For the text-containing cell, return its midpoint in [X, Y] coordinate format. 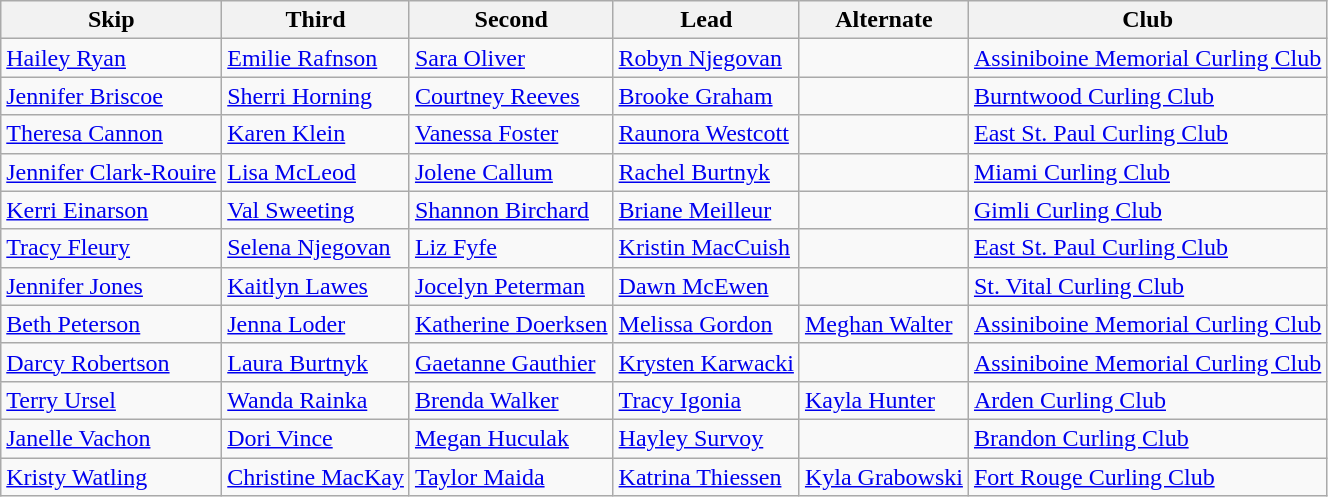
Jenna Loder [316, 324]
Gimli Curling Club [1147, 210]
Vanessa Foster [511, 134]
Megan Huculak [511, 438]
Shannon Birchard [511, 210]
Jennifer Jones [112, 286]
Krysten Karwacki [706, 362]
Kristy Watling [112, 477]
Liz Fyfe [511, 248]
Kerri Einarson [112, 210]
Kristin MacCuish [706, 248]
Jocelyn Peterman [511, 286]
Katherine Doerksen [511, 324]
Katrina Thiessen [706, 477]
Melissa Gordon [706, 324]
Second [511, 20]
Taylor Maida [511, 477]
Hayley Survoy [706, 438]
Meghan Walter [884, 324]
Selena Njegovan [316, 248]
Kaitlyn Lawes [316, 286]
Dawn McEwen [706, 286]
Laura Burtnyk [316, 362]
Lisa McLeod [316, 172]
Brandon Curling Club [1147, 438]
Beth Peterson [112, 324]
Jolene Callum [511, 172]
Brooke Graham [706, 96]
Sherri Horning [316, 96]
Alternate [884, 20]
Jennifer Clark-Rouire [112, 172]
Wanda Rainka [316, 400]
Raunora Westcott [706, 134]
Terry Ursel [112, 400]
Third [316, 20]
Hailey Ryan [112, 58]
Sara Oliver [511, 58]
Robyn Njegovan [706, 58]
St. Vital Curling Club [1147, 286]
Kayla Hunter [884, 400]
Emilie Rafnson [316, 58]
Gaetanne Gauthier [511, 362]
Fort Rouge Curling Club [1147, 477]
Courtney Reeves [511, 96]
Club [1147, 20]
Arden Curling Club [1147, 400]
Kyla Grabowski [884, 477]
Dori Vince [316, 438]
Tracy Fleury [112, 248]
Miami Curling Club [1147, 172]
Darcy Robertson [112, 362]
Janelle Vachon [112, 438]
Theresa Cannon [112, 134]
Briane Meilleur [706, 210]
Karen Klein [316, 134]
Jennifer Briscoe [112, 96]
Val Sweeting [316, 210]
Tracy Igonia [706, 400]
Brenda Walker [511, 400]
Rachel Burtnyk [706, 172]
Burntwood Curling Club [1147, 96]
Christine MacKay [316, 477]
Skip [112, 20]
Lead [706, 20]
